Extract the [X, Y] coordinate from the center of the cell holding the provided text.  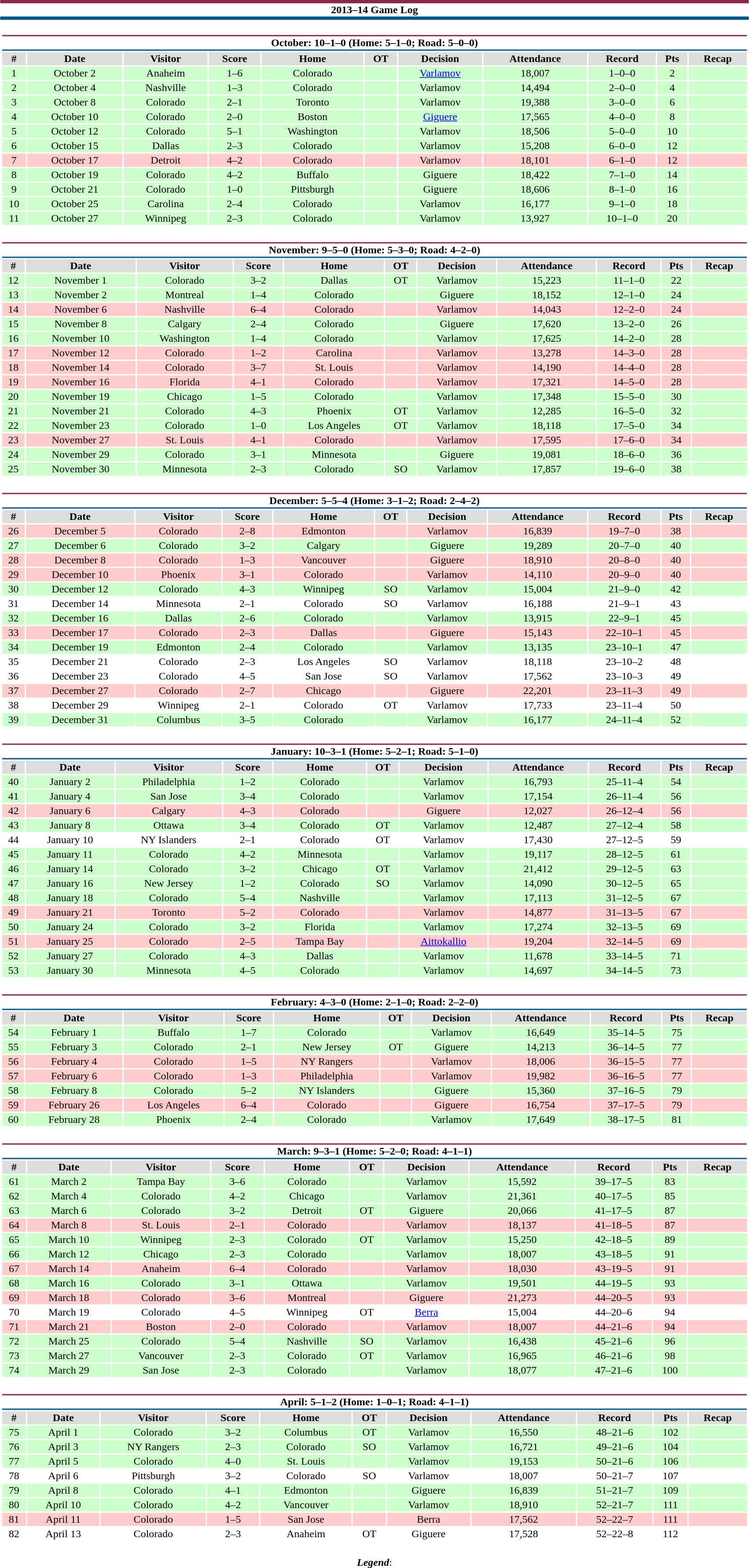
January 21 [70, 913]
April 3 [63, 1447]
November 1 [80, 280]
43–18–5 [613, 1254]
31–13–5 [624, 913]
109 [671, 1491]
48–21–6 [614, 1433]
31 [13, 604]
32–13–5 [624, 927]
April 10 [63, 1505]
January 24 [70, 927]
5 [14, 132]
November 14 [80, 367]
17,528 [524, 1534]
January 4 [70, 797]
37 [13, 691]
February: 4–3–0 (Home: 2–1–0; Road: 2–2–0) [374, 1002]
19–6–0 [629, 469]
13,927 [535, 219]
9 [14, 190]
13 [13, 295]
3–5 [247, 720]
47–21–6 [613, 1370]
Aittokallio [444, 942]
12,285 [547, 411]
102 [671, 1433]
October: 10–1–0 (Home: 5–1–0; Road: 5–0–0) [374, 43]
55 [13, 1047]
66 [14, 1254]
22–10–1 [624, 633]
November: 9–5–0 (Home: 5–3–0; Road: 4–2–0) [374, 250]
11,678 [538, 956]
21 [13, 411]
March 4 [69, 1196]
February 28 [74, 1119]
2–6 [247, 618]
17,348 [547, 396]
March 21 [69, 1327]
16–5–0 [629, 411]
17 [13, 353]
January: 10–3–1 (Home: 5–2–1; Road: 5–1–0) [374, 751]
17–6–0 [629, 440]
14–2–0 [629, 338]
19,153 [524, 1462]
64 [14, 1225]
11–1–0 [629, 280]
March 27 [69, 1356]
21–9–0 [624, 589]
18,006 [541, 1061]
6–0–0 [622, 146]
51–21–7 [614, 1491]
January 6 [70, 811]
December 31 [80, 720]
November 16 [80, 382]
17–5–0 [629, 425]
18–6–0 [629, 454]
15,592 [522, 1182]
17,620 [547, 324]
83 [670, 1182]
14,213 [541, 1047]
82 [14, 1534]
March 16 [69, 1283]
21,412 [538, 869]
16,438 [522, 1341]
25 [13, 469]
8–1–0 [622, 190]
December 21 [80, 662]
November 8 [80, 324]
December 5 [80, 531]
October 27 [75, 219]
14–4–0 [629, 367]
21,361 [522, 1196]
14–3–0 [629, 353]
December 27 [80, 691]
4–0 [233, 1462]
16,649 [541, 1032]
18,101 [535, 161]
November 19 [80, 396]
36–15–5 [626, 1061]
October 25 [75, 204]
March 18 [69, 1298]
13,915 [538, 618]
December 6 [80, 546]
12,027 [538, 811]
March 2 [69, 1182]
January 8 [70, 826]
November 27 [80, 440]
December 12 [80, 589]
26–12–4 [624, 811]
January 25 [70, 942]
November 29 [80, 454]
32–14–5 [624, 942]
17,430 [538, 840]
December 16 [80, 618]
39–17–5 [613, 1182]
14,090 [538, 884]
100 [670, 1370]
36–16–5 [626, 1076]
19,388 [535, 102]
19,501 [522, 1283]
10–1–0 [622, 219]
17,154 [538, 797]
February 1 [74, 1032]
96 [670, 1341]
26–11–4 [624, 797]
November 2 [80, 295]
45–21–6 [613, 1341]
11 [14, 219]
15–5–0 [629, 396]
March: 9–3–1 (Home: 5–2–0; Road: 4–1–1) [374, 1151]
14,110 [538, 575]
15,208 [535, 146]
30–12–5 [624, 884]
37–16–5 [626, 1090]
2–8 [247, 531]
38–17–5 [626, 1119]
March 29 [69, 1370]
18,152 [547, 295]
February 6 [74, 1076]
35 [13, 662]
17,649 [541, 1119]
15,143 [538, 633]
16,721 [524, 1447]
14–5–0 [629, 382]
53 [13, 971]
52–22–7 [614, 1520]
December 29 [80, 705]
December 8 [80, 560]
1 [14, 73]
49–21–6 [614, 1447]
80 [14, 1505]
20–8–0 [624, 560]
19 [13, 382]
3 [14, 102]
37–17–5 [626, 1105]
2013–14 Game Log [374, 10]
15,223 [547, 280]
19,204 [538, 942]
2–7 [247, 691]
January 2 [70, 782]
44 [13, 840]
1–7 [249, 1032]
March 25 [69, 1341]
April 13 [63, 1534]
35–14–5 [626, 1032]
2–0–0 [622, 88]
February 8 [74, 1090]
52–22–8 [614, 1534]
October 19 [75, 175]
December 23 [80, 676]
March 10 [69, 1240]
18,137 [522, 1225]
March 8 [69, 1225]
January 10 [70, 840]
1–6 [235, 73]
29–12–5 [624, 869]
14,494 [535, 88]
21–9–1 [624, 604]
November 23 [80, 425]
14,043 [547, 309]
17,733 [538, 705]
November 12 [80, 353]
16,754 [541, 1105]
13,278 [547, 353]
44–20–6 [613, 1312]
12,487 [538, 826]
15 [13, 324]
9–1–0 [622, 204]
52–21–7 [614, 1505]
44–21–6 [613, 1327]
14,697 [538, 971]
February 3 [74, 1047]
19,081 [547, 454]
23–11–4 [624, 705]
October 10 [75, 117]
February 4 [74, 1061]
December 14 [80, 604]
106 [671, 1462]
27–12–5 [624, 840]
36–14–5 [626, 1047]
November 21 [80, 411]
December 10 [80, 575]
17,857 [547, 469]
18,422 [535, 175]
22,201 [538, 691]
40–17–5 [613, 1196]
October 4 [75, 88]
October 21 [75, 190]
18,077 [522, 1370]
April 6 [63, 1476]
18,606 [535, 190]
20–7–0 [624, 546]
April: 5–1–2 (Home: 1–0–1; Road: 4–1–1) [374, 1402]
November 10 [80, 338]
78 [14, 1476]
March 12 [69, 1254]
46–21–6 [613, 1356]
April 1 [63, 1433]
33 [13, 633]
October 2 [75, 73]
29 [13, 575]
April 8 [63, 1491]
39 [13, 720]
December: 5–5–4 (Home: 3–1–2; Road: 2–4–2) [374, 501]
7–1–0 [622, 175]
17,595 [547, 440]
18,030 [522, 1269]
72 [14, 1341]
5–0–0 [622, 132]
March 6 [69, 1211]
March 14 [69, 1269]
February 26 [74, 1105]
107 [671, 1476]
17,625 [547, 338]
3–0–0 [622, 102]
October 12 [75, 132]
March 19 [69, 1312]
50–21–6 [614, 1462]
20,066 [522, 1211]
104 [671, 1447]
January 14 [70, 869]
34–14–5 [624, 971]
December 19 [80, 647]
23–10–3 [624, 676]
5–1 [235, 132]
April 11 [63, 1520]
16,550 [524, 1433]
November 6 [80, 309]
21,273 [522, 1298]
19,117 [538, 855]
19,289 [538, 546]
43–19–5 [613, 1269]
27–12–4 [624, 826]
25–11–4 [624, 782]
76 [14, 1447]
41 [13, 797]
January 16 [70, 884]
41–17–5 [613, 1211]
60 [13, 1119]
3–7 [258, 367]
16,793 [538, 782]
15,250 [522, 1240]
23–10–2 [624, 662]
January 11 [70, 855]
50–21–7 [614, 1476]
17,565 [535, 117]
112 [671, 1534]
89 [670, 1240]
42–18–5 [613, 1240]
16,965 [522, 1356]
6–1–0 [622, 161]
98 [670, 1356]
44–20–5 [613, 1298]
January 30 [70, 971]
14,877 [538, 913]
41–18–5 [613, 1225]
October 15 [75, 146]
24–11–4 [624, 720]
7 [14, 161]
57 [13, 1076]
46 [13, 869]
27 [13, 546]
October 8 [75, 102]
74 [14, 1370]
62 [14, 1196]
13,135 [538, 647]
13–2–0 [629, 324]
19–7–0 [624, 531]
November 30 [80, 469]
23–11–3 [624, 691]
31–12–5 [624, 898]
16,188 [538, 604]
33–14–5 [624, 956]
4–0–0 [622, 117]
70 [14, 1312]
January 27 [70, 956]
December 17 [80, 633]
April 5 [63, 1462]
51 [13, 942]
18,506 [535, 132]
44–19–5 [613, 1283]
12–1–0 [629, 295]
October 17 [75, 161]
20–9–0 [624, 575]
17,274 [538, 927]
17,113 [538, 898]
January 18 [70, 898]
85 [670, 1196]
68 [14, 1283]
14,190 [547, 367]
22–9–1 [624, 618]
28–12–5 [624, 855]
17,321 [547, 382]
19,982 [541, 1076]
1–0–0 [622, 73]
15,360 [541, 1090]
23–10–1 [624, 647]
12–2–0 [629, 309]
2–5 [248, 942]
23 [13, 440]
